Return the [x, y] coordinate for the center point of the cell that contains the specified text.  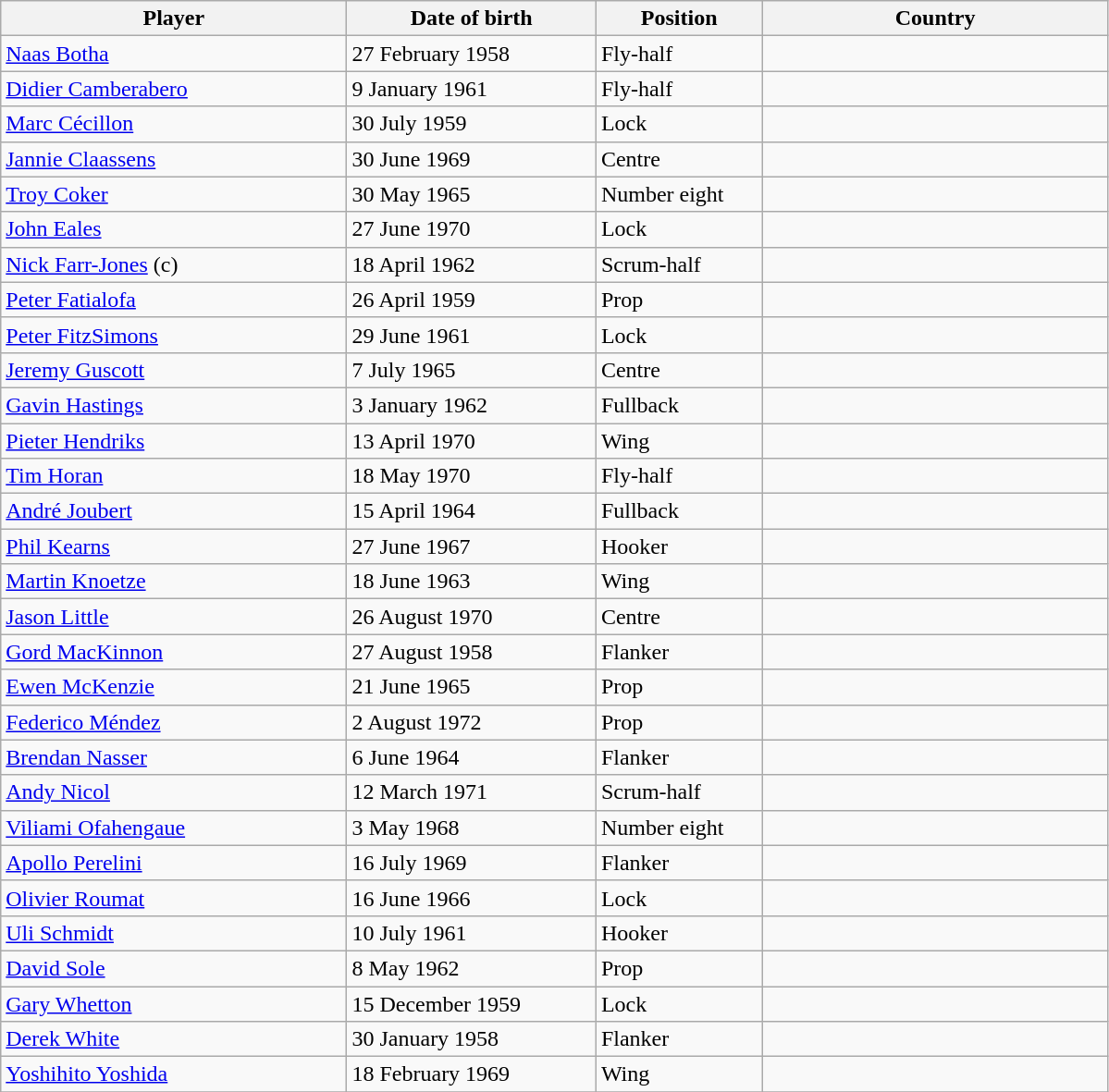
27 August 1958 [472, 652]
Position [679, 18]
Jannie Claassens [174, 159]
Tim Horan [174, 476]
18 May 1970 [472, 476]
8 May 1962 [472, 968]
Viliami Ofahengaue [174, 828]
Olivier Roumat [174, 898]
Martin Knoetze [174, 582]
30 July 1959 [472, 124]
Yoshihito Yoshida [174, 1074]
Pieter Hendriks [174, 441]
André Joubert [174, 511]
Apollo Perelini [174, 863]
David Sole [174, 968]
John Eales [174, 229]
26 April 1959 [472, 300]
10 July 1961 [472, 933]
18 February 1969 [472, 1074]
Uli Schmidt [174, 933]
12 March 1971 [472, 792]
Marc Cécillon [174, 124]
Gord MacKinnon [174, 652]
27 June 1967 [472, 546]
18 April 1962 [472, 264]
Peter Fatialofa [174, 300]
29 June 1961 [472, 335]
Nick Farr-Jones (c) [174, 264]
Andy Nicol [174, 792]
Troy Coker [174, 194]
Player [174, 18]
21 June 1965 [472, 687]
Ewen McKenzie [174, 687]
Gary Whetton [174, 1003]
6 June 1964 [472, 757]
Date of birth [472, 18]
30 June 1969 [472, 159]
Gavin Hastings [174, 405]
Naas Botha [174, 54]
Brendan Nasser [174, 757]
16 June 1966 [472, 898]
13 April 1970 [472, 441]
Peter FitzSimons [174, 335]
3 January 1962 [472, 405]
9 January 1961 [472, 89]
30 January 1958 [472, 1039]
Jason Little [174, 617]
Phil Kearns [174, 546]
Federico Méndez [174, 722]
18 June 1963 [472, 582]
7 July 1965 [472, 370]
16 July 1969 [472, 863]
Jeremy Guscott [174, 370]
15 December 1959 [472, 1003]
2 August 1972 [472, 722]
Derek White [174, 1039]
27 June 1970 [472, 229]
3 May 1968 [472, 828]
30 May 1965 [472, 194]
Didier Camberabero [174, 89]
27 February 1958 [472, 54]
26 August 1970 [472, 617]
15 April 1964 [472, 511]
Country [935, 18]
